Determine the (x, y) coordinate at the center of the cell enclosing the given text.  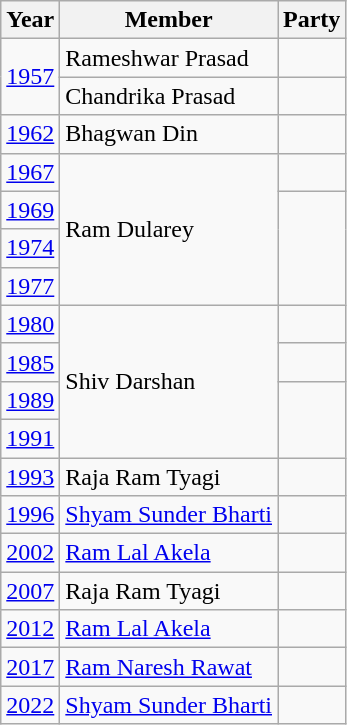
Chandrika Prasad (169, 96)
1974 (30, 248)
Ram Dularey (169, 229)
1957 (30, 77)
1989 (30, 400)
Rameshwar Prasad (169, 58)
2022 (30, 705)
Shiv Darshan (169, 381)
1991 (30, 438)
1969 (30, 210)
Bhagwan Din (169, 134)
Member (169, 20)
1962 (30, 134)
2017 (30, 667)
Ram Naresh Rawat (169, 667)
1977 (30, 286)
1993 (30, 477)
1996 (30, 515)
2012 (30, 629)
Year (30, 20)
2007 (30, 591)
1967 (30, 172)
Party (312, 20)
2002 (30, 553)
1980 (30, 324)
1985 (30, 362)
